Locate the cell with the specified text and output its (x, y) center coordinate. 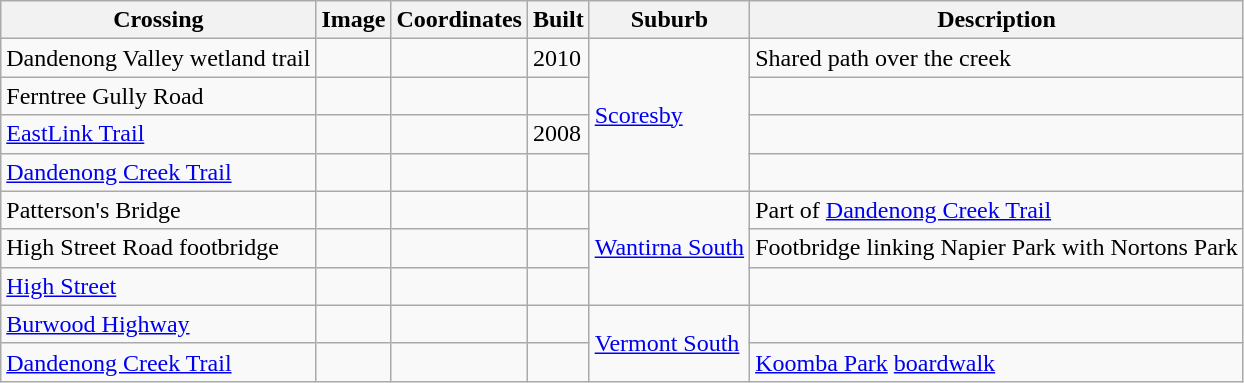
Coordinates (459, 20)
Part of Dandenong Creek Trail (997, 210)
Vermont South (669, 343)
2010 (558, 58)
Patterson's Bridge (158, 210)
Koomba Park boardwalk (997, 362)
Image (354, 20)
Ferntree Gully Road (158, 96)
Built (558, 20)
Crossing (158, 20)
Description (997, 20)
Scoresby (669, 115)
2008 (558, 134)
Dandenong Valley wetland trail (158, 58)
EastLink Trail (158, 134)
High Street Road footbridge (158, 248)
Shared path over the creek (997, 58)
Wantirna South (669, 248)
Footbridge linking Napier Park with Nortons Park (997, 248)
High Street (158, 286)
Burwood Highway (158, 324)
Suburb (669, 20)
